Output the [X, Y] coordinate of the center of the cell containing the given text.  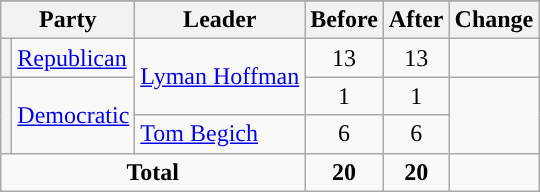
Leader [220, 20]
Democratic [74, 115]
After [416, 20]
Change [494, 20]
Total [153, 172]
Before [344, 20]
Party [68, 20]
Republican [74, 58]
Lyman Hoffman [220, 77]
Tom Begich [220, 134]
